Search for the cell housing the specified text and yield its (X, Y) center coordinate. 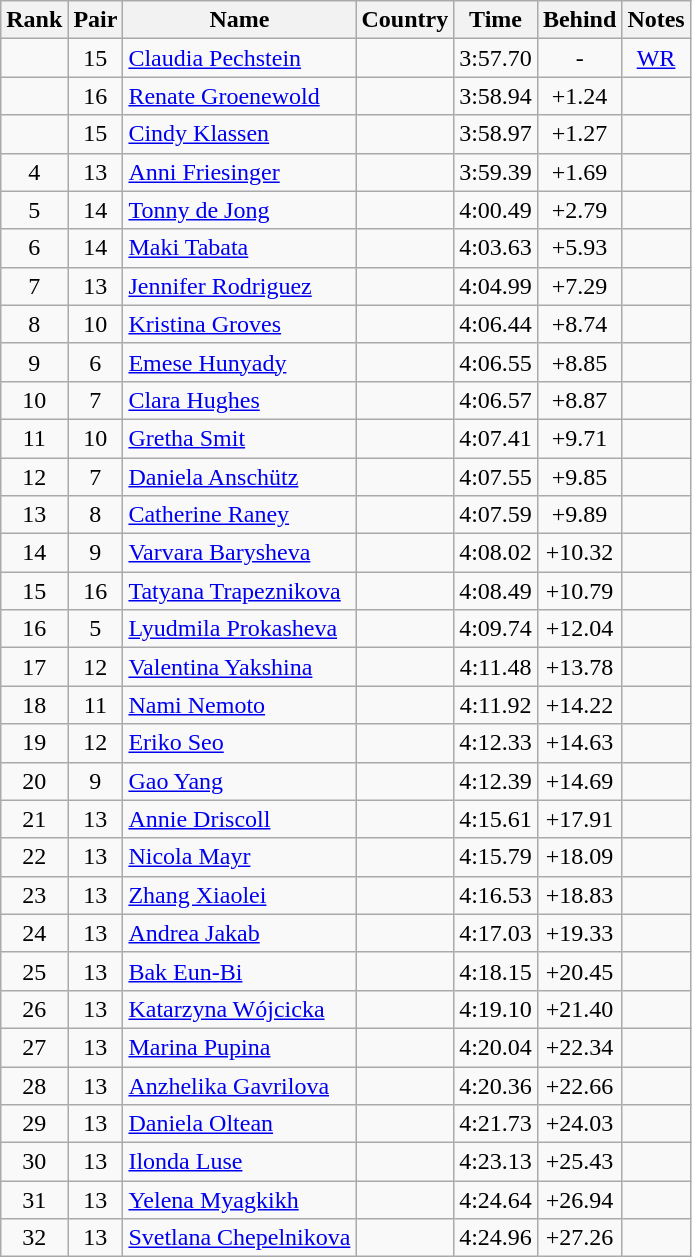
Andrea Jakab (240, 933)
4:11.92 (496, 705)
- (579, 58)
17 (34, 667)
+14.63 (579, 743)
30 (34, 1162)
4:07.59 (496, 515)
+13.78 (579, 667)
Emese Hunyady (240, 362)
Katarzyna Wójcicka (240, 1009)
3:59.39 (496, 172)
4:24.64 (496, 1200)
+27.26 (579, 1238)
+20.45 (579, 971)
Annie Driscoll (240, 819)
Rank (34, 20)
+5.93 (579, 248)
Behind (579, 20)
+1.24 (579, 96)
Renate Groenewold (240, 96)
Gretha Smit (240, 438)
+24.03 (579, 1124)
+21.40 (579, 1009)
4:03.63 (496, 248)
4:18.15 (496, 971)
+10.79 (579, 591)
Notes (656, 20)
Catherine Raney (240, 515)
Eriko Seo (240, 743)
+14.22 (579, 705)
4:00.49 (496, 210)
19 (34, 743)
4:06.55 (496, 362)
Zhang Xiaolei (240, 895)
Yelena Myagkikh (240, 1200)
Time (496, 20)
27 (34, 1047)
4:21.73 (496, 1124)
+22.66 (579, 1085)
Tatyana Trapeznikova (240, 591)
+25.43 (579, 1162)
4:08.02 (496, 553)
Nicola Mayr (240, 857)
29 (34, 1124)
Jennifer Rodriguez (240, 286)
+7.29 (579, 286)
25 (34, 971)
4:07.55 (496, 477)
Maki Tabata (240, 248)
Lyudmila Prokasheva (240, 629)
Clara Hughes (240, 400)
Daniela Anschütz (240, 477)
+12.04 (579, 629)
Bak Eun-Bi (240, 971)
4:12.33 (496, 743)
4:23.13 (496, 1162)
+9.85 (579, 477)
Tonny de Jong (240, 210)
22 (34, 857)
4:06.44 (496, 324)
Gao Yang (240, 781)
Cindy Klassen (240, 134)
Ilonda Luse (240, 1162)
WR (656, 58)
+1.69 (579, 172)
Anni Friesinger (240, 172)
Svetlana Chepelnikova (240, 1238)
26 (34, 1009)
Daniela Oltean (240, 1124)
Claudia Pechstein (240, 58)
+2.79 (579, 210)
18 (34, 705)
+18.09 (579, 857)
4:17.03 (496, 933)
32 (34, 1238)
4:12.39 (496, 781)
4:04.99 (496, 286)
+17.91 (579, 819)
21 (34, 819)
Varvara Barysheva (240, 553)
Country (405, 20)
+8.87 (579, 400)
4:09.74 (496, 629)
Nami Nemoto (240, 705)
4:19.10 (496, 1009)
4:15.61 (496, 819)
4:08.49 (496, 591)
+14.69 (579, 781)
28 (34, 1085)
+8.74 (579, 324)
4:06.57 (496, 400)
24 (34, 933)
Valentina Yakshina (240, 667)
4:24.96 (496, 1238)
+22.34 (579, 1047)
31 (34, 1200)
3:58.94 (496, 96)
4:16.53 (496, 895)
+9.89 (579, 515)
3:57.70 (496, 58)
+26.94 (579, 1200)
20 (34, 781)
Marina Pupina (240, 1047)
4:15.79 (496, 857)
+1.27 (579, 134)
+8.85 (579, 362)
Name (240, 20)
+9.71 (579, 438)
23 (34, 895)
+19.33 (579, 933)
4:20.36 (496, 1085)
4:11.48 (496, 667)
Anzhelika Gavrilova (240, 1085)
4:07.41 (496, 438)
4 (34, 172)
Pair (96, 20)
+10.32 (579, 553)
4:20.04 (496, 1047)
Kristina Groves (240, 324)
3:58.97 (496, 134)
+18.83 (579, 895)
